Pinpoint the cell where the given text exists, returning its [X, Y] midpoint coordinate. 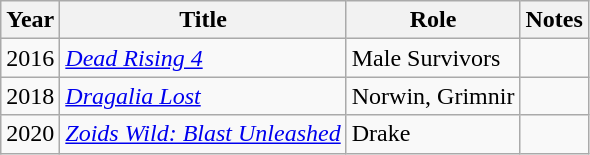
Dragalia Lost [203, 96]
Notes [554, 20]
Role [433, 20]
2018 [30, 96]
2020 [30, 134]
Title [203, 20]
Male Survivors [433, 58]
Drake [433, 134]
2016 [30, 58]
Norwin, Grimnir [433, 96]
Zoids Wild: Blast Unleashed [203, 134]
Year [30, 20]
Dead Rising 4 [203, 58]
